Extract the (X, Y) coordinate from the center of the cell holding the provided text.  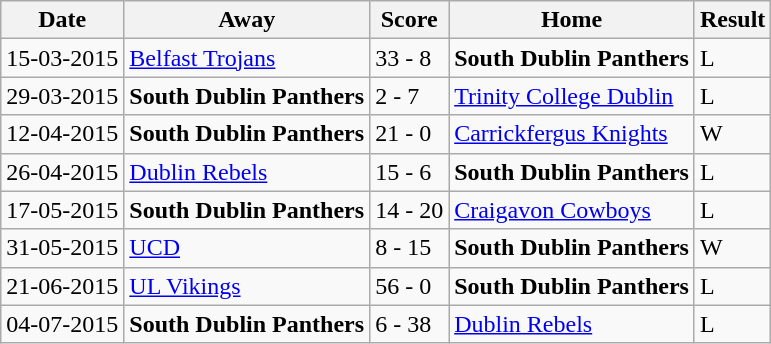
33 - 8 (410, 58)
04-07-2015 (62, 324)
Date (62, 20)
31-05-2015 (62, 248)
15 - 6 (410, 172)
Home (572, 20)
Craigavon Cowboys (572, 210)
Away (247, 20)
26-04-2015 (62, 172)
Result (732, 20)
14 - 20 (410, 210)
15-03-2015 (62, 58)
56 - 0 (410, 286)
17-05-2015 (62, 210)
Trinity College Dublin (572, 96)
29-03-2015 (62, 96)
6 - 38 (410, 324)
UCD (247, 248)
21 - 0 (410, 134)
2 - 7 (410, 96)
21-06-2015 (62, 286)
Carrickfergus Knights (572, 134)
Belfast Trojans (247, 58)
12-04-2015 (62, 134)
8 - 15 (410, 248)
UL Vikings (247, 286)
Score (410, 20)
